Find where the given text appears and provide that cell's center as (X, Y) coordinate. 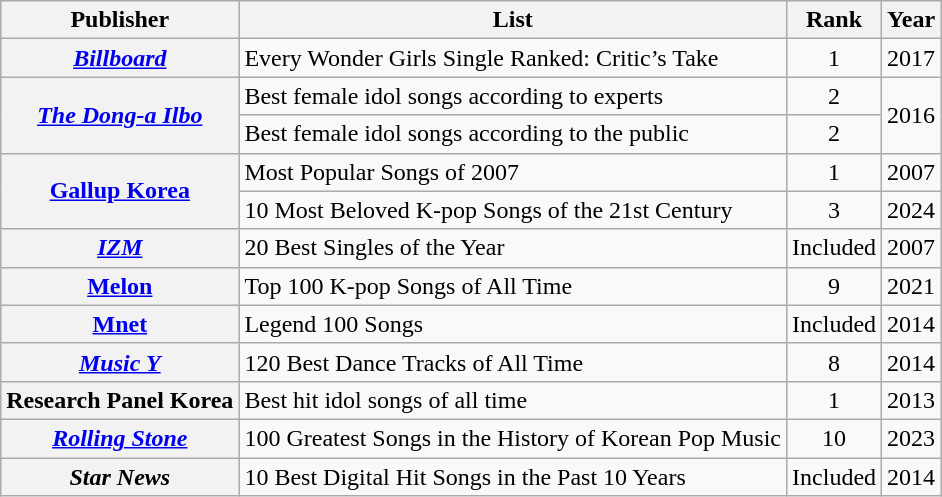
10 Most Beloved K-pop Songs of the 21st Century (513, 210)
10 (834, 438)
10 Best Digital Hit Songs in the Past 10 Years (513, 477)
Every Wonder Girls Single Ranked: Critic’s Take (513, 58)
The Dong-a Ilbo (120, 115)
Billboard (120, 58)
Mnet (120, 324)
120 Best Dance Tracks of All Time (513, 362)
Research Panel Korea (120, 400)
2021 (912, 286)
2017 (912, 58)
2013 (912, 400)
Music Y (120, 362)
2023 (912, 438)
Most Popular Songs of 2007 (513, 172)
100 Greatest Songs in the History of Korean Pop Music (513, 438)
Legend 100 Songs (513, 324)
Rolling Stone (120, 438)
Top 100 K-pop Songs of All Time (513, 286)
20 Best Singles of the Year (513, 248)
Rank (834, 20)
Best female idol songs according to experts (513, 96)
9 (834, 286)
List (513, 20)
IZM (120, 248)
2024 (912, 210)
8 (834, 362)
Melon (120, 286)
Star News (120, 477)
Best female idol songs according to the public (513, 134)
Best hit idol songs of all time (513, 400)
3 (834, 210)
2016 (912, 115)
Publisher (120, 20)
Gallup Korea (120, 191)
Year (912, 20)
